Capture the cell that displays the provided text and extract its [x, y] central coordinate. 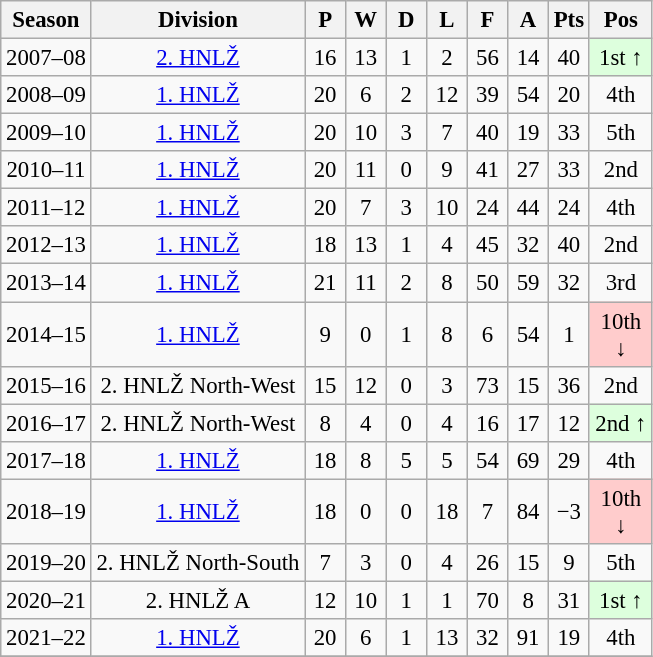
29 [568, 460]
2nd ↑ [620, 423]
2009–10 [46, 133]
F [488, 20]
2. HNLŽ [198, 58]
L [448, 20]
26 [488, 563]
84 [528, 512]
2016–17 [46, 423]
2012–13 [46, 245]
2. HNLŽ A [198, 600]
69 [528, 460]
Pos [620, 20]
45 [488, 245]
Pts [568, 20]
D [406, 20]
31 [568, 600]
50 [488, 283]
Division [198, 20]
2. HNLŽ North-South [198, 563]
2018–19 [46, 512]
W [366, 20]
2019–20 [46, 563]
2015–16 [46, 385]
2010–11 [46, 170]
41 [488, 170]
2008–09 [46, 95]
2014–15 [46, 334]
2020–21 [46, 600]
2013–14 [46, 283]
91 [528, 638]
27 [528, 170]
3rd [620, 283]
56 [488, 58]
2021–22 [46, 638]
2011–12 [46, 208]
A [528, 20]
70 [488, 600]
44 [528, 208]
73 [488, 385]
17 [528, 423]
−3 [568, 512]
P [326, 20]
21 [326, 283]
14 [528, 58]
Season [46, 20]
36 [568, 385]
59 [528, 283]
2017–18 [46, 460]
2007–08 [46, 58]
39 [488, 95]
